Extract the (x, y) coordinate from the center of the cell holding the provided text.  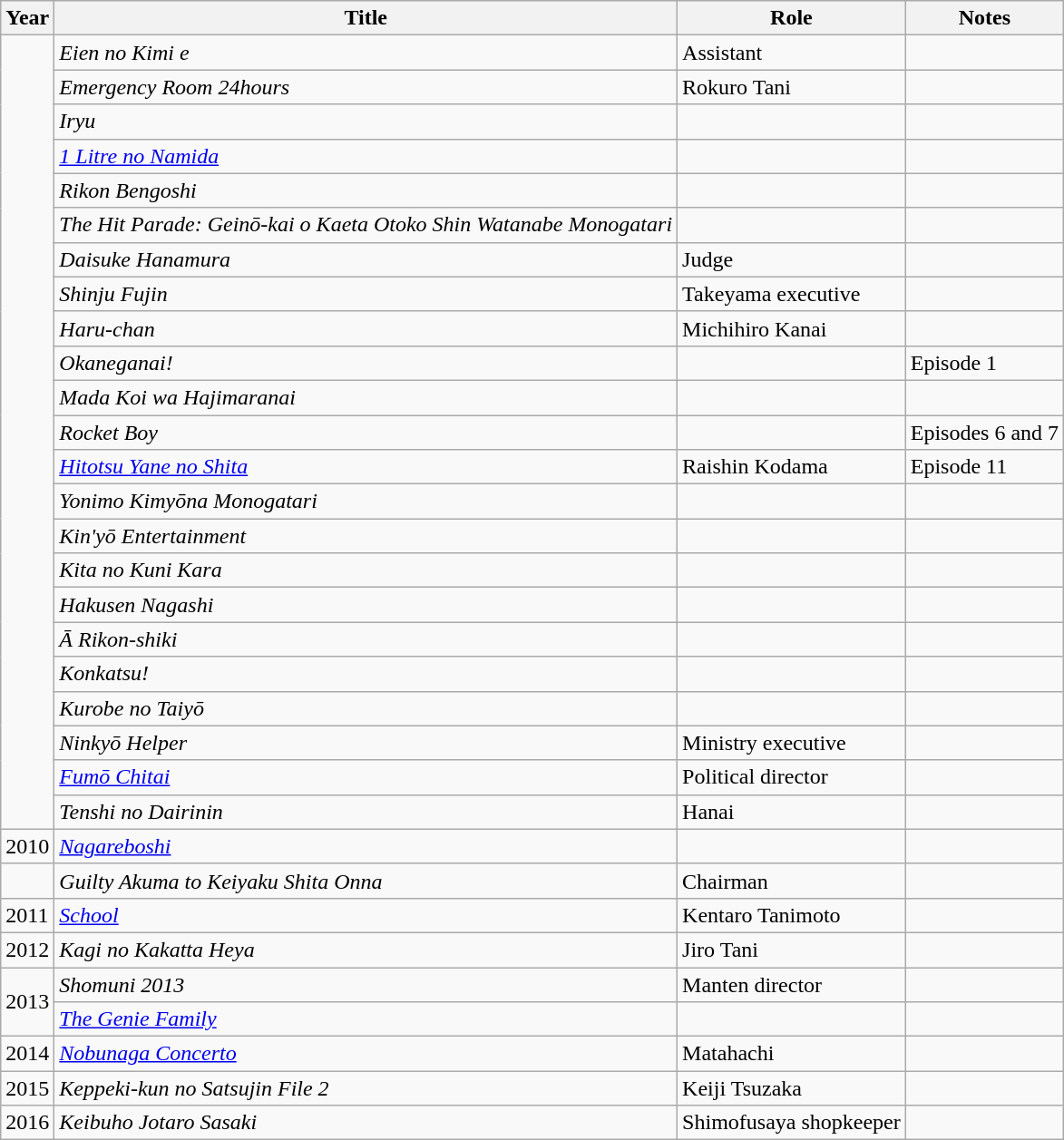
Notes (984, 18)
Political director (792, 777)
Matahachi (792, 1054)
Haru-chan (366, 328)
Konkatsu! (366, 674)
Nagareboshi (366, 846)
Shinju Fujin (366, 294)
Kin'yō Entertainment (366, 536)
Hanai (792, 812)
Michihiro Kanai (792, 328)
Episode 1 (984, 363)
Kita no Kuni Kara (366, 570)
Title (366, 18)
Jiro Tani (792, 950)
Assistant (792, 53)
Ministry executive (792, 743)
Episodes 6 and 7 (984, 433)
Keppeki-kun no Satsujin File 2 (366, 1088)
Ninkyō Helper (366, 743)
2010 (27, 846)
Kagi no Kakatta Heya (366, 950)
Role (792, 18)
2012 (27, 950)
2013 (27, 1001)
Iryu (366, 122)
2014 (27, 1054)
Daisuke Hanamura (366, 259)
Ā Rikon-shiki (366, 639)
Chairman (792, 881)
Takeyama executive (792, 294)
School (366, 915)
Keibuho Jotaro Sasaki (366, 1123)
The Hit Parade: Geinō-kai o Kaeta Otoko Shin Watanabe Monogatari (366, 225)
Nobunaga Concerto (366, 1054)
Kurobe no Taiyō (366, 708)
Mada Koi wa Hajimaranai (366, 397)
Keiji Tsuzaka (792, 1088)
Tenshi no Dairinin (366, 812)
Year (27, 18)
Fumō Chitai (366, 777)
2015 (27, 1088)
Rikon Bengoshi (366, 190)
2016 (27, 1123)
Shomuni 2013 (366, 984)
Hakusen Nagashi (366, 605)
1 Litre no Namida (366, 156)
Eien no Kimi e (366, 53)
2011 (27, 915)
Episode 11 (984, 467)
Okaneganai! (366, 363)
Hitotsu Yane no Shita (366, 467)
Rokuro Tani (792, 87)
Rocket Boy (366, 433)
Guilty Akuma to Keiyaku Shita Onna (366, 881)
Yonimo Kimyōna Monogatari (366, 502)
Shimofusaya shopkeeper (792, 1123)
Judge (792, 259)
The Genie Family (366, 1019)
Raishin Kodama (792, 467)
Emergency Room 24hours (366, 87)
Manten director (792, 984)
Kentaro Tanimoto (792, 915)
